Scan for the cell matching the given text and deliver its [x, y] coordinate at center. 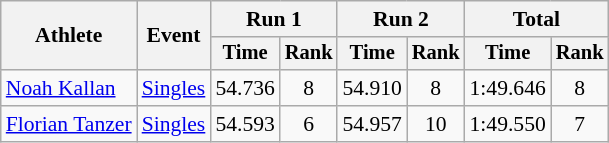
Run 1 [274, 19]
6 [309, 124]
54.957 [372, 124]
54.910 [372, 88]
Athlete [69, 36]
Run 2 [400, 19]
Florian Tanzer [69, 124]
1:49.646 [508, 88]
7 [580, 124]
Total [537, 19]
10 [436, 124]
Event [174, 36]
Noah Kallan [69, 88]
54.593 [244, 124]
54.736 [244, 88]
1:49.550 [508, 124]
